Return the (x, y) coordinate for the center point of the cell that contains the specified text.  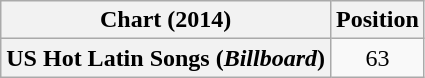
US Hot Latin Songs (Billboard) (166, 58)
Position (378, 20)
Chart (2014) (166, 20)
63 (378, 58)
